From the cell containing the given text, extract its center point as (x, y) coordinate. 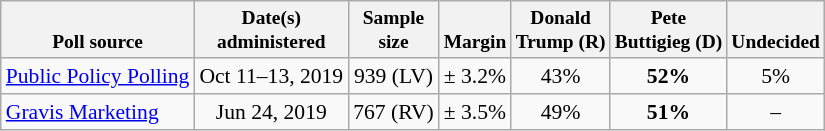
49% (560, 112)
Poll source (98, 30)
Jun 24, 2019 (271, 112)
52% (668, 76)
939 (LV) (394, 76)
767 (RV) (394, 112)
Date(s)administered (271, 30)
± 3.2% (475, 76)
5% (776, 76)
± 3.5% (475, 112)
Oct 11–13, 2019 (271, 76)
Margin (475, 30)
Undecided (776, 30)
– (776, 112)
43% (560, 76)
Gravis Marketing (98, 112)
PeteButtigieg (D) (668, 30)
Samplesize (394, 30)
Public Policy Polling (98, 76)
DonaldTrump (R) (560, 30)
51% (668, 112)
